Pinpoint the cell where the given text exists, returning its [X, Y] midpoint coordinate. 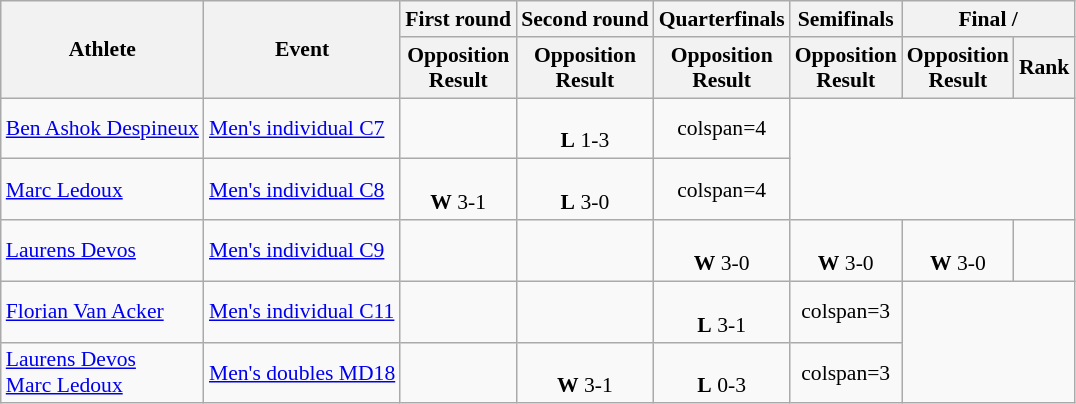
Final / [988, 19]
Semifinals [846, 19]
Men's doubles MD18 [302, 372]
Men's individual C8 [302, 190]
Men's individual C11 [302, 312]
Laurens DevosMarc Ledoux [102, 372]
Marc Ledoux [102, 190]
L 3-0 [585, 190]
L 0-3 [722, 372]
Rank [1044, 68]
Florian Van Acker [102, 312]
Event [302, 50]
L 3-1 [722, 312]
Laurens Devos [102, 250]
Second round [585, 19]
Ben Ashok Despineux [102, 128]
Men's individual C7 [302, 128]
Men's individual C9 [302, 250]
Athlete [102, 50]
First round [458, 19]
Quarterfinals [722, 19]
L 1-3 [585, 128]
